Output the [X, Y] coordinate of the center of the cell containing the given text.  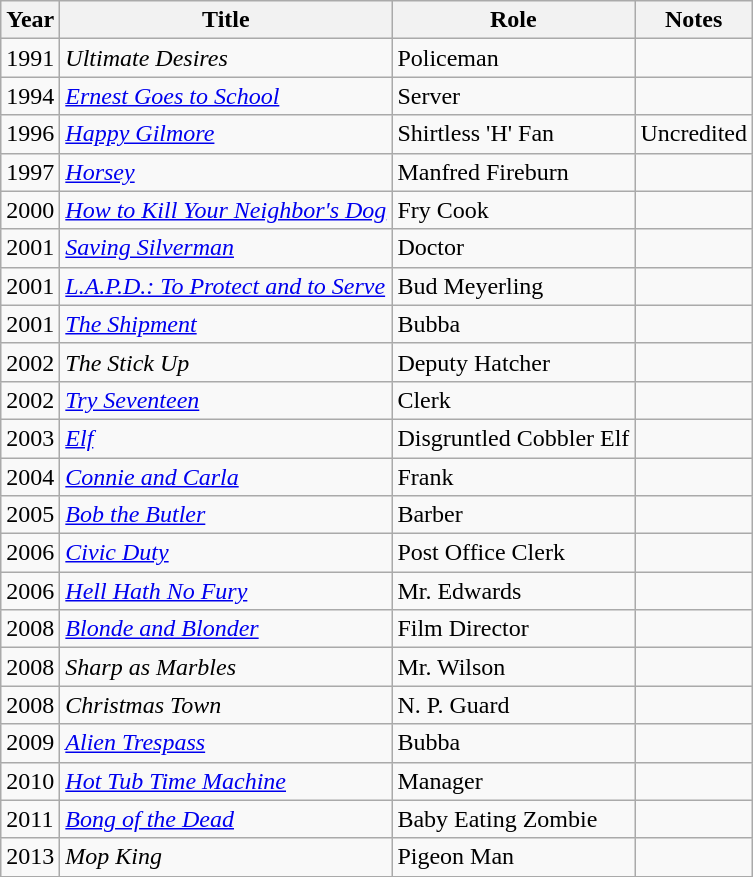
Fry Cook [514, 210]
Saving Silverman [226, 248]
Doctor [514, 248]
Hell Hath No Fury [226, 591]
Bob the Butler [226, 515]
2010 [30, 781]
Manfred Fireburn [514, 172]
2011 [30, 819]
Mr. Edwards [514, 591]
Ultimate Desires [226, 58]
Civic Duty [226, 553]
Baby Eating Zombie [514, 819]
2004 [30, 477]
1996 [30, 134]
Post Office Clerk [514, 553]
Christmas Town [226, 705]
Disgruntled Cobbler Elf [514, 438]
2009 [30, 743]
Pigeon Man [514, 857]
N. P. Guard [514, 705]
Elf [226, 438]
Horsey [226, 172]
Role [514, 20]
1997 [30, 172]
1991 [30, 58]
Ernest Goes to School [226, 96]
Barber [514, 515]
Sharp as Marbles [226, 667]
1994 [30, 96]
The Shipment [226, 324]
The Stick Up [226, 362]
Deputy Hatcher [514, 362]
2005 [30, 515]
Hot Tub Time Machine [226, 781]
Server [514, 96]
Shirtless 'H' Fan [514, 134]
Mop King [226, 857]
How to Kill Your Neighbor's Dog [226, 210]
Policeman [514, 58]
2000 [30, 210]
Alien Trespass [226, 743]
Blonde and Blonder [226, 629]
Try Seventeen [226, 400]
Mr. Wilson [514, 667]
L.A.P.D.: To Protect and to Serve [226, 286]
2013 [30, 857]
Clerk [514, 400]
Title [226, 20]
Uncredited [694, 134]
Frank [514, 477]
Bud Meyerling [514, 286]
Notes [694, 20]
Manager [514, 781]
Year [30, 20]
Bong of the Dead [226, 819]
Film Director [514, 629]
2003 [30, 438]
Connie and Carla [226, 477]
Happy Gilmore [226, 134]
